Output the [x, y] coordinate of the center of the cell containing the given text.  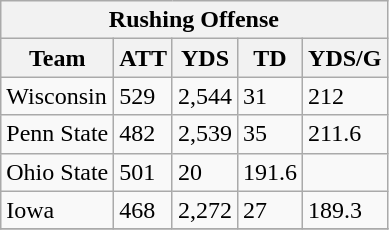
20 [204, 172]
Iowa [58, 210]
Wisconsin [58, 96]
35 [270, 134]
189.3 [345, 210]
Rushing Offense [194, 20]
2,272 [204, 210]
YDS [204, 58]
27 [270, 210]
501 [144, 172]
2,539 [204, 134]
Penn State [58, 134]
2,544 [204, 96]
YDS/G [345, 58]
31 [270, 96]
TD [270, 58]
ATT [144, 58]
482 [144, 134]
191.6 [270, 172]
Team [58, 58]
529 [144, 96]
212 [345, 96]
Ohio State [58, 172]
211.6 [345, 134]
468 [144, 210]
